Scan for the cell matching the given text and deliver its [x, y] coordinate at center. 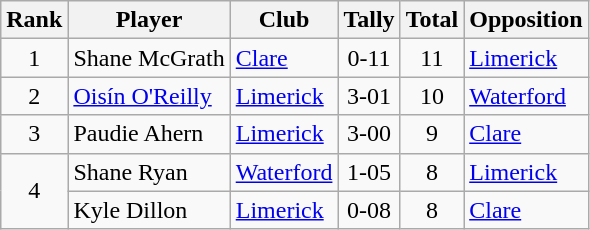
10 [432, 96]
3-01 [369, 96]
Club [284, 20]
Player [149, 20]
0-08 [369, 210]
3-00 [369, 134]
1-05 [369, 172]
0-11 [369, 58]
Kyle Dillon [149, 210]
Rank [34, 20]
1 [34, 58]
4 [34, 191]
3 [34, 134]
Oisín O'Reilly [149, 96]
11 [432, 58]
Tally [369, 20]
Paudie Ahern [149, 134]
Shane Ryan [149, 172]
9 [432, 134]
Shane McGrath [149, 58]
Opposition [526, 20]
2 [34, 96]
Total [432, 20]
